Determine the [x, y] coordinate at the center of the cell enclosing the given text.  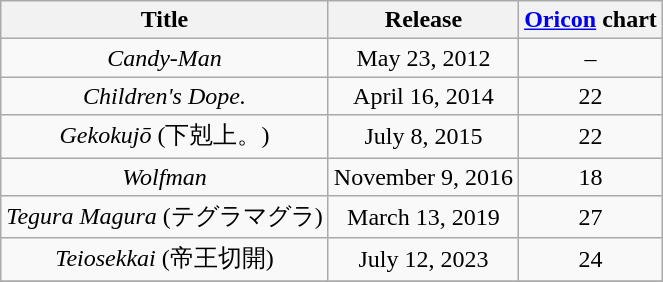
27 [591, 218]
May 23, 2012 [423, 58]
April 16, 2014 [423, 96]
November 9, 2016 [423, 177]
Tegura Magura (テグラマグラ) [165, 218]
Title [165, 20]
18 [591, 177]
Teiosekkai (帝王切開) [165, 260]
Candy-Man [165, 58]
July 12, 2023 [423, 260]
– [591, 58]
Release [423, 20]
March 13, 2019 [423, 218]
24 [591, 260]
Oricon chart [591, 20]
July 8, 2015 [423, 136]
Wolfman [165, 177]
Gekokujō (下剋上。) [165, 136]
Children's Dope. [165, 96]
